Detect which cell encompasses the target text, then output its (X, Y) center coordinate. 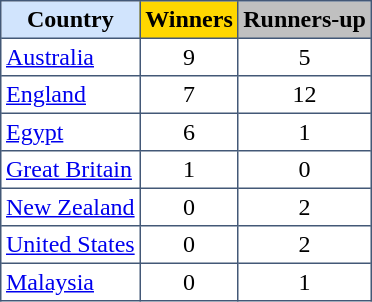
9 (189, 57)
Malaysia (70, 282)
United States (70, 245)
12 (304, 95)
5 (304, 57)
Great Britain (70, 170)
Country (70, 20)
6 (189, 132)
Australia (70, 57)
Runners-up (304, 20)
Egypt (70, 132)
Winners (189, 20)
7 (189, 95)
New Zealand (70, 207)
England (70, 95)
